Provide the (x, y) coordinate of the cell's center where the given text is located.  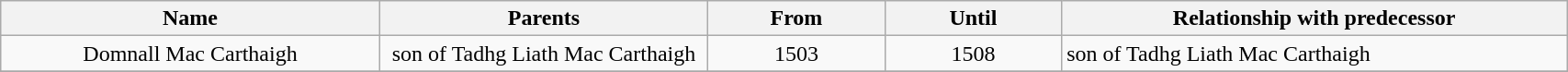
1508 (973, 54)
Relationship with predecessor (1314, 18)
Domnall Mac Carthaigh (190, 54)
1503 (796, 54)
From (796, 18)
Name (190, 18)
Parents (544, 18)
Until (973, 18)
